Extract the [x, y] coordinate from the center of the cell holding the provided text.  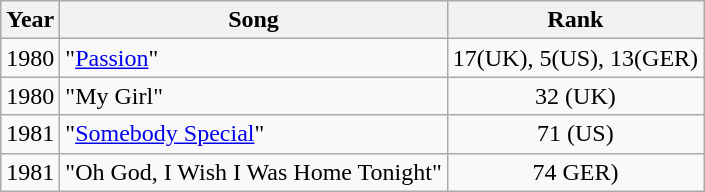
32 (UK) [575, 96]
"Oh God, I Wish I Was Home Tonight" [254, 172]
Rank [575, 20]
"Somebody Special" [254, 134]
"Passion" [254, 58]
74 GER) [575, 172]
17(UK), 5(US), 13(GER) [575, 58]
Year [30, 20]
"My Girl" [254, 96]
Song [254, 20]
71 (US) [575, 134]
